Locate the cell with the specified text and output its [x, y] center coordinate. 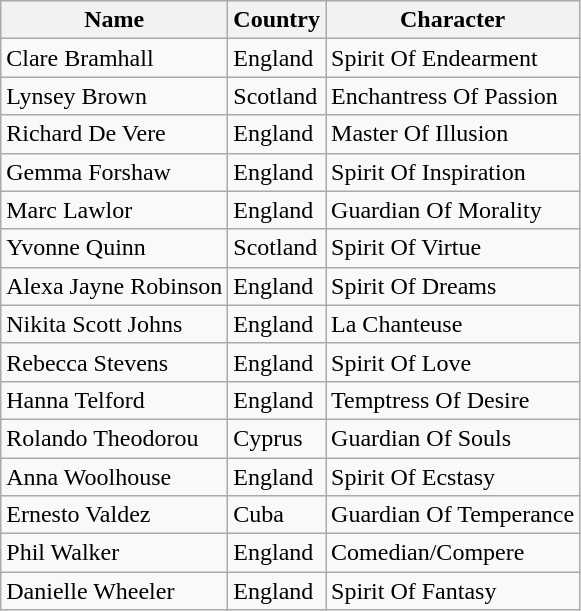
Yvonne Quinn [114, 248]
Ernesto Valdez [114, 515]
Name [114, 20]
Country [277, 20]
Temptress Of Desire [453, 400]
Rolando Theodorou [114, 438]
Clare Bramhall [114, 58]
Cyprus [277, 438]
Anna Woolhouse [114, 477]
Marc Lawlor [114, 210]
Guardian Of Temperance [453, 515]
Gemma Forshaw [114, 172]
Spirit Of Virtue [453, 248]
Spirit Of Inspiration [453, 172]
Character [453, 20]
Danielle Wheeler [114, 591]
Richard De Vere [114, 134]
Nikita Scott Johns [114, 324]
Cuba [277, 515]
Spirit Of Endearment [453, 58]
Spirit Of Ecstasy [453, 477]
La Chanteuse [453, 324]
Phil Walker [114, 553]
Guardian Of Souls [453, 438]
Spirit Of Love [453, 362]
Comedian/Compere [453, 553]
Enchantress Of Passion [453, 96]
Rebecca Stevens [114, 362]
Alexa Jayne Robinson [114, 286]
Hanna Telford [114, 400]
Spirit Of Fantasy [453, 591]
Master Of Illusion [453, 134]
Lynsey Brown [114, 96]
Guardian Of Morality [453, 210]
Spirit Of Dreams [453, 286]
